Search for the cell housing the specified text and yield its (X, Y) center coordinate. 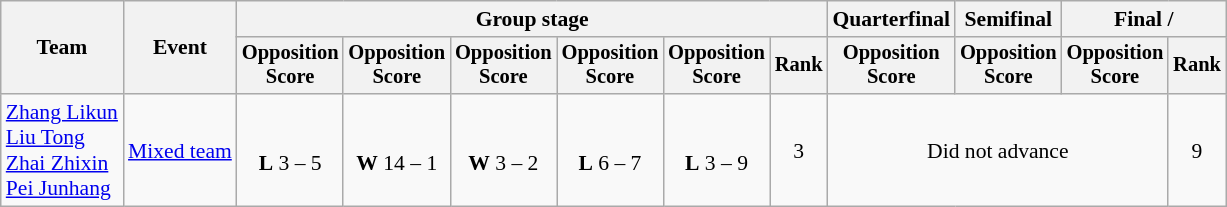
Did not advance (998, 150)
L 3 – 9 (716, 150)
Semifinal (1008, 19)
W 3 – 2 (504, 150)
Team (62, 48)
3 (799, 150)
Event (180, 48)
L 6 – 7 (610, 150)
W 14 – 1 (396, 150)
9 (1197, 150)
Zhang LikunLiu TongZhai ZhixinPei Junhang (62, 150)
L 3 – 5 (290, 150)
Mixed team (180, 150)
Final / (1144, 19)
Group stage (532, 19)
Quarterfinal (891, 19)
